Search for the cell housing the specified text and yield its [X, Y] center coordinate. 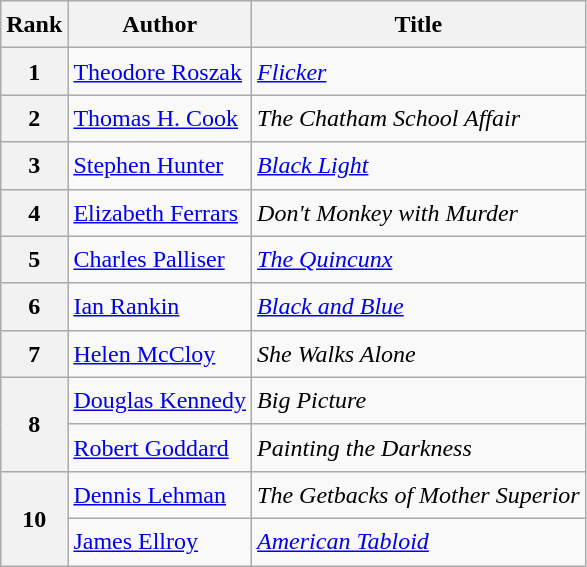
Big Picture [419, 400]
Don't Monkey with Murder [419, 212]
5 [34, 260]
The Getbacks of Mother Superior [419, 494]
Elizabeth Ferrars [160, 212]
Rank [34, 24]
Author [160, 24]
7 [34, 354]
4 [34, 212]
Black and Blue [419, 306]
American Tabloid [419, 542]
Ian Rankin [160, 306]
2 [34, 118]
The Quincunx [419, 260]
Thomas H. Cook [160, 118]
Helen McCloy [160, 354]
6 [34, 306]
Painting the Darkness [419, 448]
Stephen Hunter [160, 166]
Flicker [419, 72]
3 [34, 166]
1 [34, 72]
James Ellroy [160, 542]
Robert Goddard [160, 448]
She Walks Alone [419, 354]
10 [34, 518]
Black Light [419, 166]
Dennis Lehman [160, 494]
Theodore Roszak [160, 72]
Title [419, 24]
Charles Palliser [160, 260]
Douglas Kennedy [160, 400]
The Chatham School Affair [419, 118]
8 [34, 424]
